Determine the (X, Y) coordinate at the center of the cell enclosing the given text.  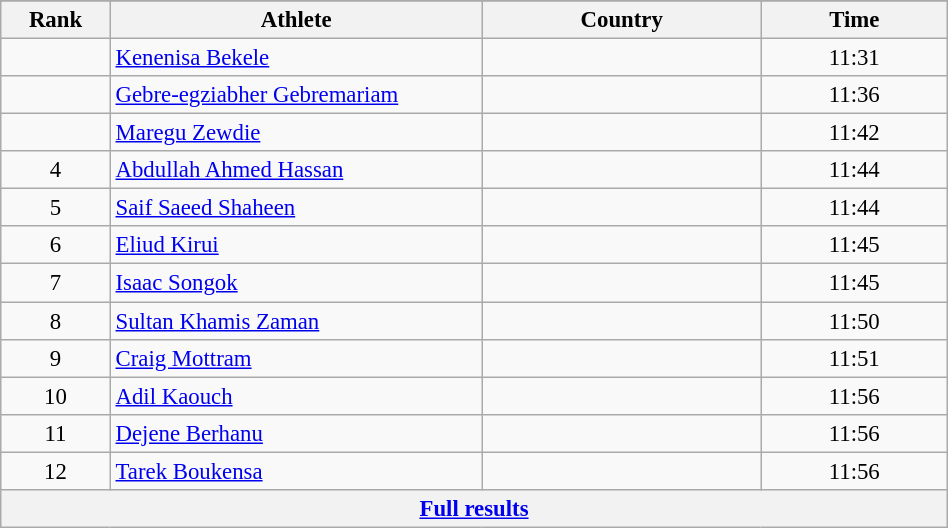
11:31 (854, 58)
Eliud Kirui (296, 245)
Gebre-egziabher Gebremariam (296, 95)
Tarek Boukensa (296, 471)
Kenenisa Bekele (296, 58)
11:50 (854, 321)
Isaac Songok (296, 283)
Saif Saeed Shaheen (296, 208)
6 (56, 245)
Rank (56, 20)
Time (854, 20)
Dejene Berhanu (296, 433)
Country (622, 20)
Full results (474, 509)
9 (56, 358)
12 (56, 471)
Abdullah Ahmed Hassan (296, 170)
11:42 (854, 133)
Athlete (296, 20)
Sultan Khamis Zaman (296, 321)
11:36 (854, 95)
Adil Kaouch (296, 396)
10 (56, 396)
8 (56, 321)
11 (56, 433)
4 (56, 170)
Craig Mottram (296, 358)
11:51 (854, 358)
7 (56, 283)
5 (56, 208)
Maregu Zewdie (296, 133)
